Extract the [X, Y] coordinate from the center of the cell holding the provided text.  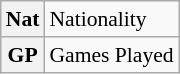
Nat [23, 19]
Nationality [111, 19]
Games Played [111, 55]
GP [23, 55]
